Locate the cell with the specified text and output its [x, y] center coordinate. 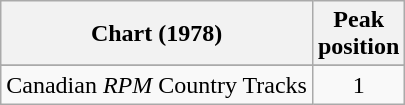
Peakposition [358, 34]
Chart (1978) [157, 34]
Canadian RPM Country Tracks [157, 85]
1 [358, 85]
